Pinpoint the cell where the given text exists, returning its [x, y] midpoint coordinate. 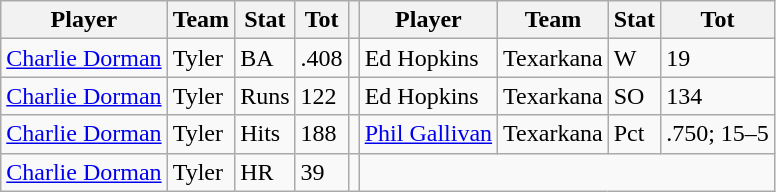
Phil Gallivan [428, 134]
Runs [265, 96]
19 [718, 58]
SO [634, 96]
188 [322, 134]
134 [718, 96]
Pct [634, 134]
39 [322, 172]
Hits [265, 134]
122 [322, 96]
.750; 15–5 [718, 134]
BA [265, 58]
HR [265, 172]
.408 [322, 58]
W [634, 58]
